Return (X, Y) of the center of cell containing provided text 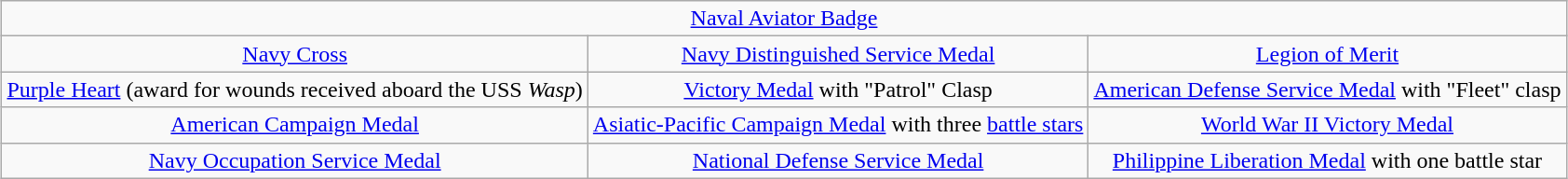
American Defense Service Medal with "Fleet" clasp (1328, 89)
Navy Cross (294, 54)
Asiatic-Pacific Campaign Medal with three battle stars (838, 125)
World War II Victory Medal (1328, 125)
Legion of Merit (1328, 54)
Philippine Liberation Medal with one battle star (1328, 160)
National Defense Service Medal (838, 160)
Purple Heart (award for wounds received aboard the USS Wasp) (294, 89)
Navy Distinguished Service Medal (838, 54)
Victory Medal with "Patrol" Clasp (838, 89)
American Campaign Medal (294, 125)
Naval Aviator Badge (784, 19)
Navy Occupation Service Medal (294, 160)
